Return the [X, Y] coordinate for the center point of the cell that contains the specified text.  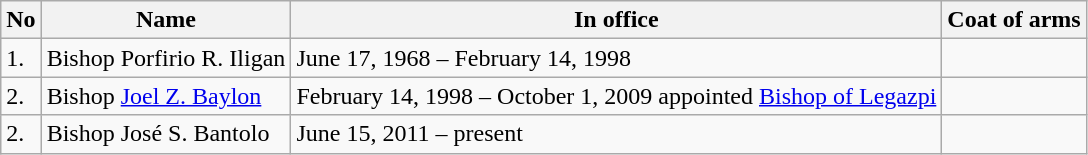
In office [616, 20]
June 15, 2011 – present [616, 134]
Bishop José S. Bantolo [166, 134]
1. [21, 58]
Coat of arms [1014, 20]
Bishop Joel Z. Baylon [166, 96]
Name [166, 20]
June 17, 1968 – February 14, 1998 [616, 58]
Bishop Porfirio R. Iligan [166, 58]
No [21, 20]
February 14, 1998 – October 1, 2009 appointed Bishop of Legazpi [616, 96]
